Identify which cell holds the provided text, then report its [X, Y] central coordinate. 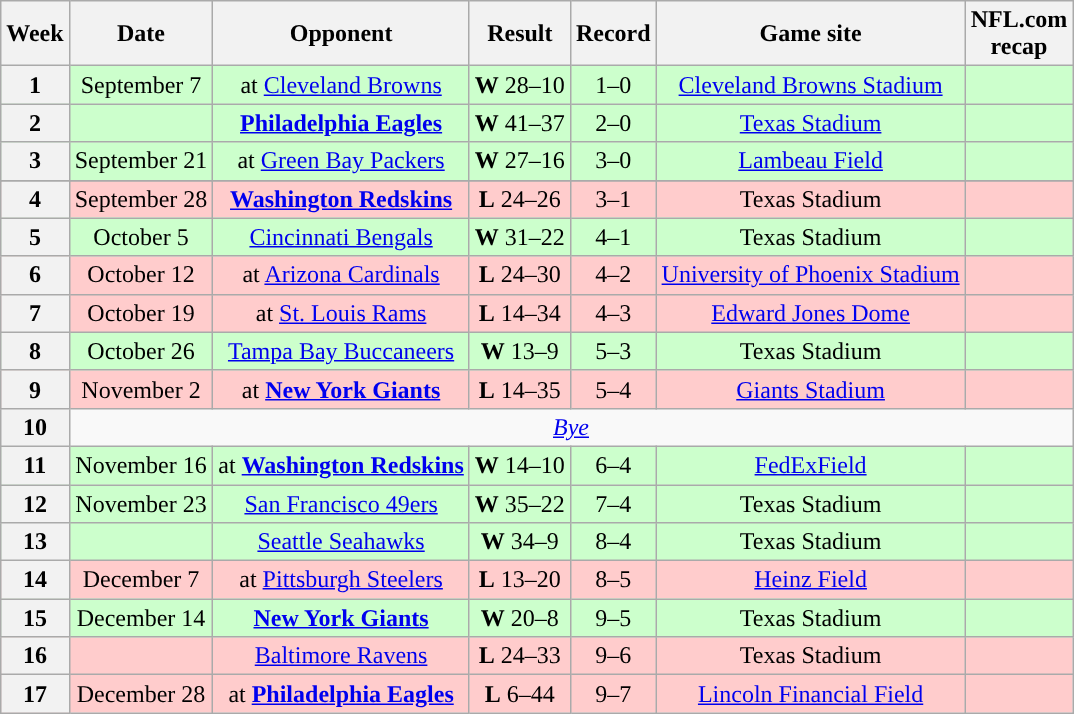
September 21 [141, 161]
at Pittsburgh Steelers [341, 580]
W 34–9 [520, 542]
L 13–20 [520, 580]
14 [35, 580]
October 26 [141, 351]
University of Phoenix Stadium [810, 275]
at Cleveland Browns [341, 85]
W 31–22 [520, 237]
Giants Stadium [810, 389]
Bye [571, 427]
9–6 [613, 656]
10 [35, 427]
9 [35, 389]
FedExField [810, 465]
December 14 [141, 618]
2 [35, 123]
6 [35, 275]
Result [520, 34]
L 24–30 [520, 275]
Date [141, 34]
Record [613, 34]
1–0 [613, 85]
5 [35, 237]
at Philadelphia Eagles [341, 694]
L 24–26 [520, 199]
11 [35, 465]
W 20–8 [520, 618]
Edward Jones Dome [810, 313]
W 41–37 [520, 123]
8–4 [613, 542]
NFL.comrecap [1019, 34]
Game site [810, 34]
October 12 [141, 275]
Week [35, 34]
13 [35, 542]
1 [35, 85]
December 7 [141, 580]
7–4 [613, 503]
Seattle Seahawks [341, 542]
W 28–10 [520, 85]
Lincoln Financial Field [810, 694]
17 [35, 694]
at Arizona Cardinals [341, 275]
Baltimore Ravens [341, 656]
at Washington Redskins [341, 465]
4–1 [613, 237]
November 23 [141, 503]
5–4 [613, 389]
9–5 [613, 618]
W 13–9 [520, 351]
Tampa Bay Buccaneers [341, 351]
at Green Bay Packers [341, 161]
6–4 [613, 465]
8–5 [613, 580]
4–2 [613, 275]
3 [35, 161]
September 7 [141, 85]
Philadelphia Eagles [341, 123]
4–3 [613, 313]
15 [35, 618]
7 [35, 313]
December 28 [141, 694]
W 14–10 [520, 465]
Cincinnati Bengals [341, 237]
October 19 [141, 313]
3–1 [613, 199]
October 5 [141, 237]
L 14–35 [520, 389]
November 16 [141, 465]
L 14–34 [520, 313]
New York Giants [341, 618]
W 27–16 [520, 161]
2–0 [613, 123]
3–0 [613, 161]
San Francisco 49ers [341, 503]
Cleveland Browns Stadium [810, 85]
Opponent [341, 34]
L 6–44 [520, 694]
8 [35, 351]
Heinz Field [810, 580]
4 [35, 199]
Lambeau Field [810, 161]
Washington Redskins [341, 199]
at New York Giants [341, 389]
9–7 [613, 694]
16 [35, 656]
W 35–22 [520, 503]
5–3 [613, 351]
at St. Louis Rams [341, 313]
November 2 [141, 389]
September 28 [141, 199]
12 [35, 503]
L 24–33 [520, 656]
